Capture the cell that displays the provided text and extract its [x, y] central coordinate. 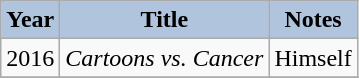
Title [164, 20]
Himself [313, 58]
Notes [313, 20]
Cartoons vs. Cancer [164, 58]
2016 [30, 58]
Year [30, 20]
